From the cell containing the given text, extract its center point as (x, y) coordinate. 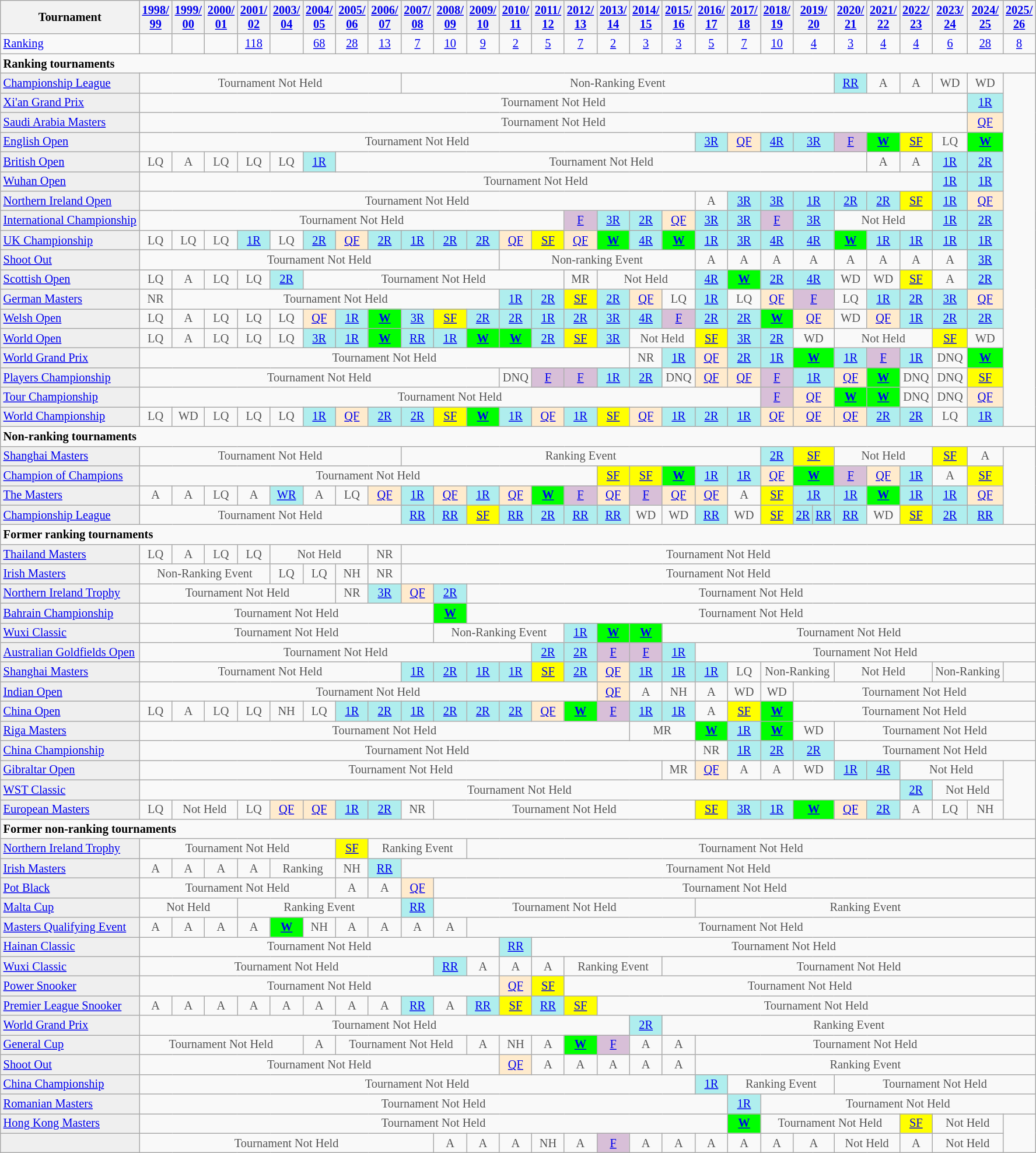
Scottish Open (70, 279)
2007/08 (418, 17)
Gibraltar Open (70, 770)
2016/17 (711, 17)
68 (319, 44)
Hainan Classic (70, 947)
2023/24 (950, 17)
2017/18 (744, 17)
Welsh Open (70, 318)
Champion of Champions (70, 475)
Players Championship (70, 377)
2019/20 (814, 17)
Riga Masters (70, 731)
Former ranking tournaments (518, 534)
Non-ranking Event (597, 260)
2018/19 (777, 17)
WST Classic (70, 790)
World Championship (70, 416)
2024/25 (985, 17)
Northern Ireland Open (70, 201)
Indian Open (70, 692)
Power Snooker (70, 986)
British Open (70, 162)
2001/02 (254, 17)
German Masters (70, 299)
1999/00 (188, 17)
Xi'an Grand Prix (70, 103)
International Championship (70, 220)
2013/14 (613, 17)
World Open (70, 338)
2009/10 (483, 17)
2015/16 (678, 17)
Romanian Masters (70, 1103)
Pot Black (70, 888)
General Cup (70, 1045)
Thailand Masters (70, 554)
Australian Goldfields Open (70, 652)
European Masters (70, 809)
Tournament (70, 17)
9 (483, 44)
2012/13 (580, 17)
118 (254, 44)
2021/22 (883, 17)
Tour Championship (70, 397)
2006/07 (384, 17)
2010/11 (516, 17)
Non-ranking tournaments (518, 436)
Saudi Arabia Masters (70, 122)
Masters Qualifying Event (70, 927)
Hong Kong Masters (70, 1123)
Ranking tournaments (518, 64)
Bahrain Championship (70, 613)
2025/26 (1019, 17)
13 (384, 44)
2022/23 (916, 17)
Premier League Snooker (70, 1005)
Malta Cup (70, 907)
1998/99 (156, 17)
2000/01 (221, 17)
Wuhan Open (70, 181)
WR (286, 495)
2008/09 (450, 17)
English Open (70, 142)
2011/12 (548, 17)
2003/04 (286, 17)
6 (950, 44)
The Masters (70, 495)
China Open (70, 711)
2014/15 (646, 17)
2020/21 (850, 17)
2004/05 (319, 17)
8 (1019, 44)
UK Championship (70, 240)
Former non-ranking tournaments (518, 829)
2005/06 (352, 17)
